Scan for the cell matching the given text and deliver its [x, y] coordinate at center. 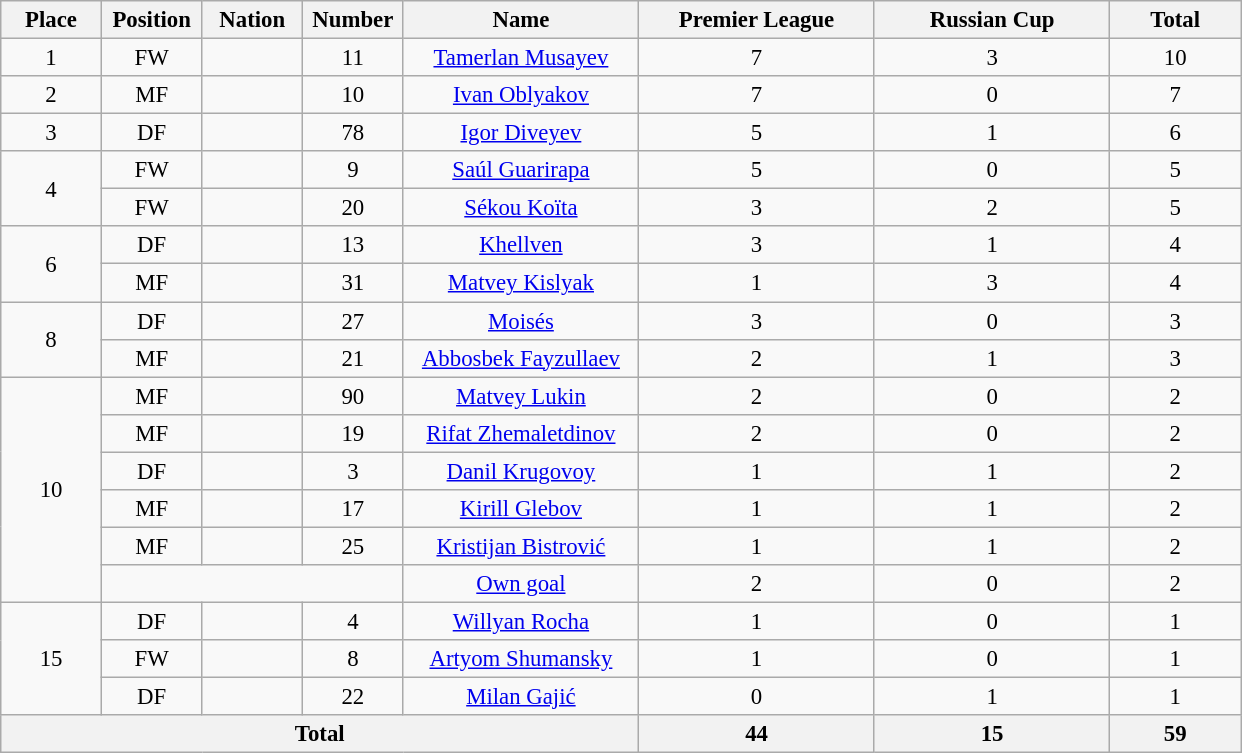
Saúl Guarirapa [521, 170]
21 [354, 358]
11 [354, 58]
Kirill Glebov [521, 509]
Artyom Shumansky [521, 659]
Own goal [521, 584]
59 [1176, 734]
9 [354, 170]
20 [354, 208]
Matvey Kislyak [521, 283]
Khellven [521, 245]
Milan Gajić [521, 697]
Premier League [757, 20]
44 [757, 734]
27 [354, 321]
Moisés [521, 321]
90 [354, 396]
13 [354, 245]
19 [354, 433]
78 [354, 133]
Abbosbek Fayzullaev [521, 358]
Tamerlan Musayev [521, 58]
Danil Krugovoy [521, 471]
Igor Diveyev [521, 133]
Position [152, 20]
Kristijan Bistrović [521, 546]
Sékou Koïta [521, 208]
Nation [252, 20]
Number [354, 20]
Willyan Rocha [521, 621]
Place [52, 20]
Russian Cup [992, 20]
25 [354, 546]
22 [354, 697]
Matvey Lukin [521, 396]
17 [354, 509]
31 [354, 283]
Rifat Zhemaletdinov [521, 433]
Ivan Oblyakov [521, 95]
Name [521, 20]
